Return the (x, y) coordinate for the center point of the cell that contains the specified text.  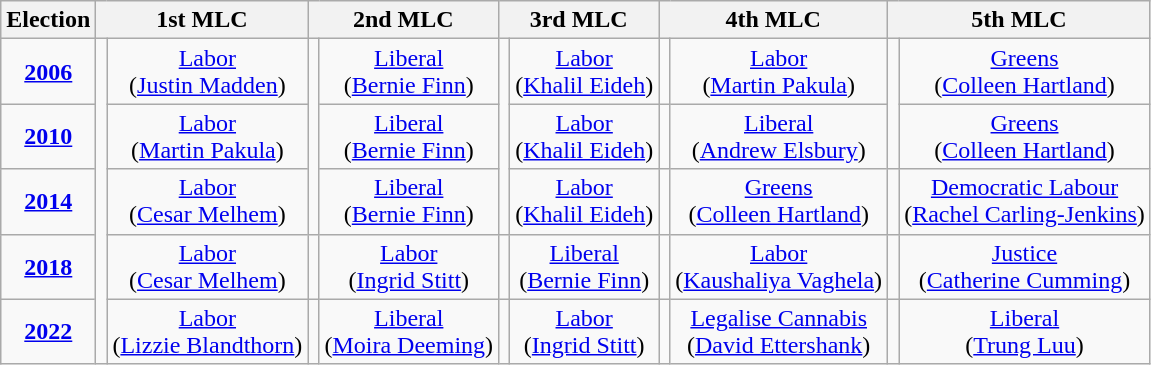
Democratic Labour(Rachel Carling-Jenkins) (1025, 202)
1st MLC (202, 20)
3rd MLC (579, 20)
2006 (48, 72)
2014 (48, 202)
Labor(Lizzie Blandthorn) (208, 332)
Election (48, 20)
Liberal(Andrew Elsbury) (779, 136)
Liberal(Trung Luu) (1025, 332)
Liberal(Moira Deeming) (409, 332)
Labor(Justin Madden) (208, 72)
2022 (48, 332)
2010 (48, 136)
4th MLC (774, 20)
Justice(Catherine Cumming) (1025, 266)
Labor(Kaushaliya Vaghela) (779, 266)
2018 (48, 266)
Legalise Cannabis(David Ettershank) (779, 332)
2nd MLC (404, 20)
5th MLC (1020, 20)
